Return the (X, Y) coordinate for the center point of the cell that contains the specified text.  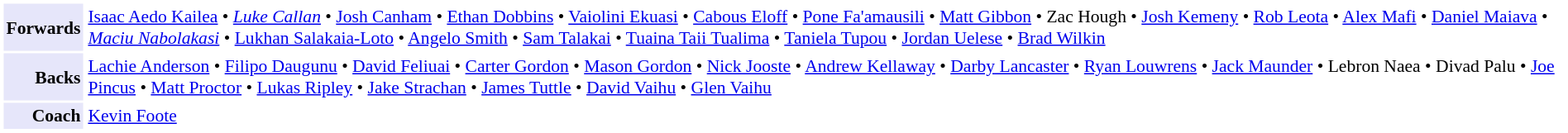
Forwards (43, 26)
Backs (43, 76)
Kevin Foote (825, 116)
Coach (43, 116)
